Identify which cell holds the provided text, then report its [X, Y] central coordinate. 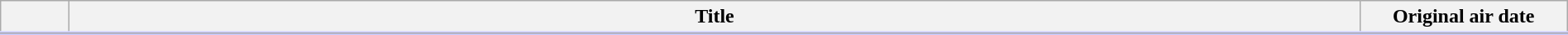
Title [715, 17]
Original air date [1464, 17]
